Scan for the cell matching the given text and deliver its [x, y] coordinate at center. 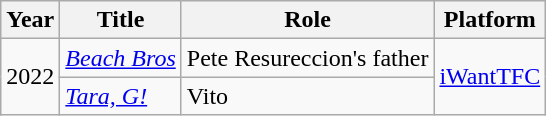
Platform [490, 20]
Title [120, 20]
iWantTFC [490, 77]
Vito [308, 96]
Beach Bros [120, 58]
2022 [30, 77]
Tara, G! [120, 96]
Year [30, 20]
Role [308, 20]
Pete Resureccion's father [308, 58]
